Identify which cell holds the provided text, then report its [x, y] central coordinate. 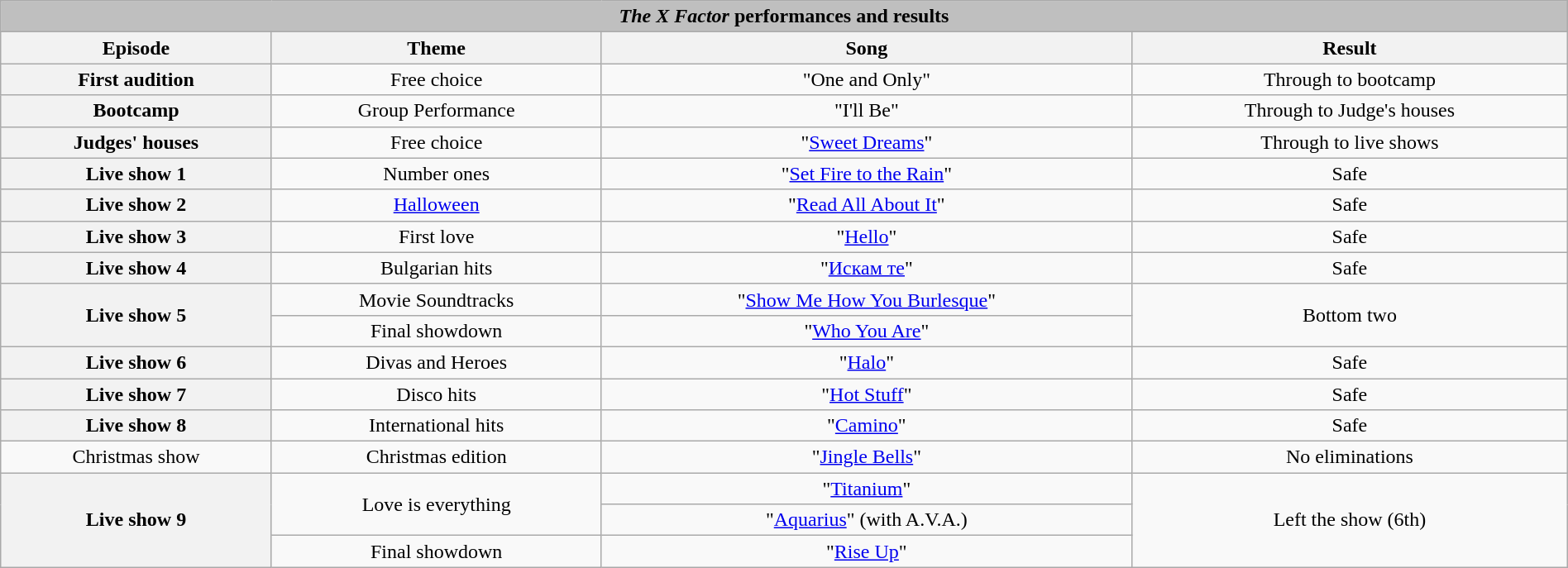
Bottom two [1350, 315]
"Hot Stuff" [867, 394]
Christmas show [136, 457]
The X Factor performances and results [784, 17]
Left the show (6th) [1350, 520]
First love [437, 236]
Love is everything [437, 504]
"One and Only" [867, 79]
Episode [136, 48]
Live show 3 [136, 236]
Theme [437, 48]
Live show 6 [136, 362]
Live show 5 [136, 315]
"Aquarius" (with A.V.A.) [867, 520]
"Halo" [867, 362]
Through to live shows [1350, 142]
"Hello" [867, 236]
Live show 8 [136, 426]
"Titanium" [867, 489]
"Искам те" [867, 268]
First audition [136, 79]
Halloween [437, 205]
Live show 7 [136, 394]
Live show 2 [136, 205]
"I'll Be" [867, 111]
"Rise Up" [867, 551]
No eliminations [1350, 457]
Through to bootcamp [1350, 79]
Song [867, 48]
Bulgarian hits [437, 268]
Christmas edition [437, 457]
"Who You Are" [867, 331]
Live show 9 [136, 520]
Bootcamp [136, 111]
Judges' houses [136, 142]
Result [1350, 48]
"Read All About It" [867, 205]
Number ones [437, 174]
Group Performance [437, 111]
Divas and Heroes [437, 362]
Disco hits [437, 394]
"Set Fire to the Rain" [867, 174]
Live show 4 [136, 268]
International hits [437, 426]
"Jingle Bells" [867, 457]
"Sweet Dreams" [867, 142]
Through to Judge's houses [1350, 111]
Live show 1 [136, 174]
"Show Me How You Burlesque" [867, 299]
"Camino" [867, 426]
Movie Soundtracks [437, 299]
